Identify which cell holds the provided text, then report its [X, Y] central coordinate. 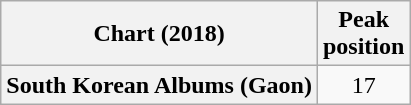
South Korean Albums (Gaon) [160, 85]
Chart (2018) [160, 34]
17 [363, 85]
Peak position [363, 34]
